Locate the cell with the specified text and output its [x, y] center coordinate. 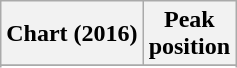
Peakposition [189, 34]
Chart (2016) [72, 34]
